Identify which cell holds the provided text, then report its [X, Y] central coordinate. 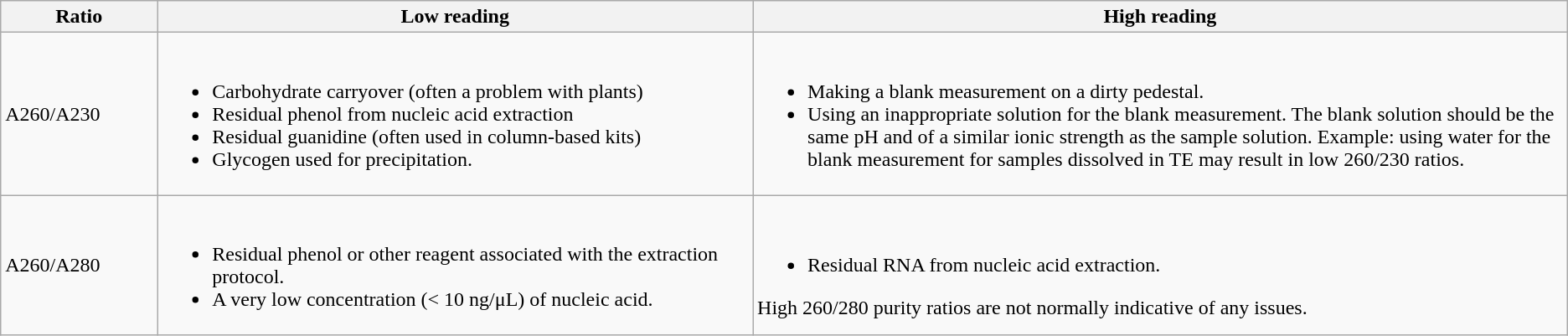
Residual RNA from nucleic acid extraction. High 260/280 purity ratios are not normally indicative of any issues. [1161, 265]
Low reading [456, 17]
High reading [1161, 17]
Residual phenol or other reagent associated with the extraction protocol.A very low concentration (< 10 ng/μL) of nucleic acid. [456, 265]
Ratio [79, 17]
A260/A280 [79, 265]
A260/A230 [79, 114]
